Return [x, y] of the center of cell containing provided text 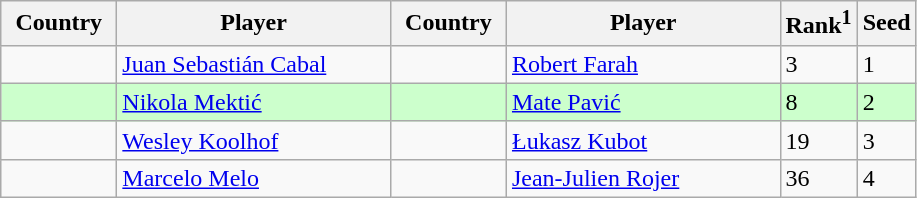
Robert Farah [643, 64]
8 [818, 102]
19 [818, 140]
Łukasz Kubot [643, 140]
Juan Sebastián Cabal [254, 64]
Mate Pavić [643, 102]
Marcelo Melo [254, 178]
1 [886, 64]
Rank1 [818, 24]
Seed [886, 24]
Wesley Koolhof [254, 140]
Jean-Julien Rojer [643, 178]
36 [818, 178]
Nikola Mektić [254, 102]
4 [886, 178]
2 [886, 102]
